Scan for the cell matching the given text and deliver its (x, y) coordinate at center. 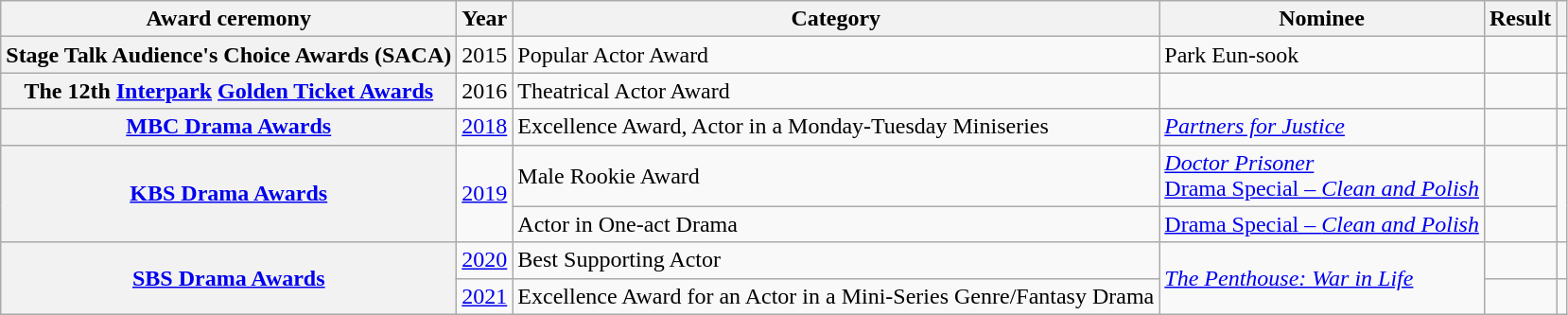
Category (836, 19)
Nominee (1322, 19)
Actor in One-act Drama (836, 224)
2019 (484, 193)
Stage Talk Audience's Choice Awards (SACA) (229, 55)
Excellence Award for an Actor in a Mini-Series Genre/Fantasy Drama (836, 296)
Award ceremony (229, 19)
Best Supporting Actor (836, 260)
2020 (484, 260)
Partners for Justice (1322, 127)
SBS Drama Awards (229, 278)
Park Eun-sook (1322, 55)
MBC Drama Awards (229, 127)
Result (1520, 19)
Year (484, 19)
Theatrical Actor Award (836, 91)
KBS Drama Awards (229, 193)
2018 (484, 127)
2016 (484, 91)
Excellence Award, Actor in a Monday-Tuesday Miniseries (836, 127)
Male Rookie Award (836, 176)
2021 (484, 296)
Doctor PrisonerDrama Special – Clean and Polish (1322, 176)
Drama Special – Clean and Polish (1322, 224)
The Penthouse: War in Life (1322, 278)
Popular Actor Award (836, 55)
The 12th Interpark Golden Ticket Awards (229, 91)
2015 (484, 55)
